Search for the cell housing the specified text and yield its [x, y] center coordinate. 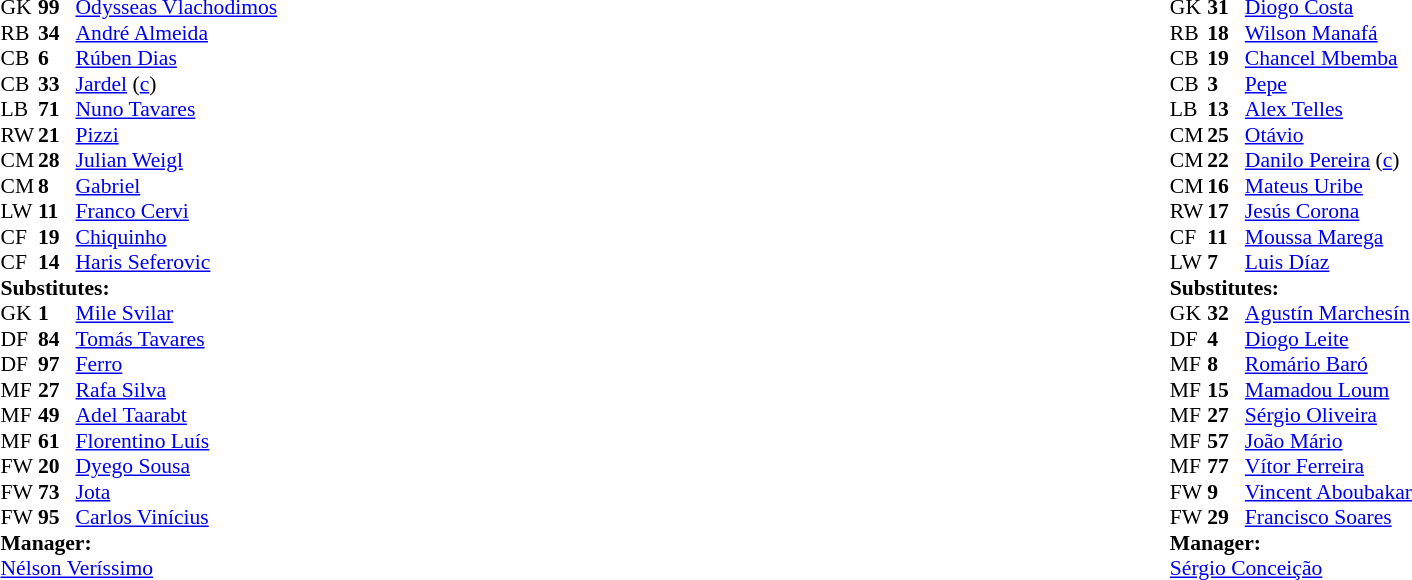
9 [1226, 492]
Tomás Tavares [211, 339]
Franco Cervi [211, 211]
28 [57, 161]
22 [1226, 161]
Gabriel [211, 186]
Rafa Silva [211, 390]
Manager: [172, 543]
16 [1226, 186]
Mile Svilar [211, 313]
Jardel (c) [211, 84]
14 [57, 263]
49 [57, 415]
21 [57, 135]
6 [57, 59]
Ferro [211, 365]
André Almeida [211, 33]
84 [57, 339]
Julian Weigl [211, 161]
Nuno Tavares [211, 109]
4 [1226, 339]
Jota [211, 492]
34 [57, 33]
1 [57, 313]
73 [57, 492]
18 [1226, 33]
17 [1226, 211]
Florentino Luís [211, 441]
77 [1226, 467]
7 [1226, 263]
33 [57, 84]
57 [1226, 441]
Chiquinho [211, 237]
Haris Seferovic [211, 263]
Carlos Vinícius [211, 517]
15 [1226, 390]
25 [1226, 135]
Substitutes: [172, 288]
95 [57, 517]
20 [57, 467]
29 [1226, 517]
Adel Taarabt [211, 415]
Dyego Sousa [211, 467]
61 [57, 441]
3 [1226, 84]
Pizzi [211, 135]
71 [57, 109]
13 [1226, 109]
32 [1226, 313]
97 [57, 365]
Rúben Dias [211, 59]
